Provide the (x, y) coordinate of the cell's center where the given text is located.  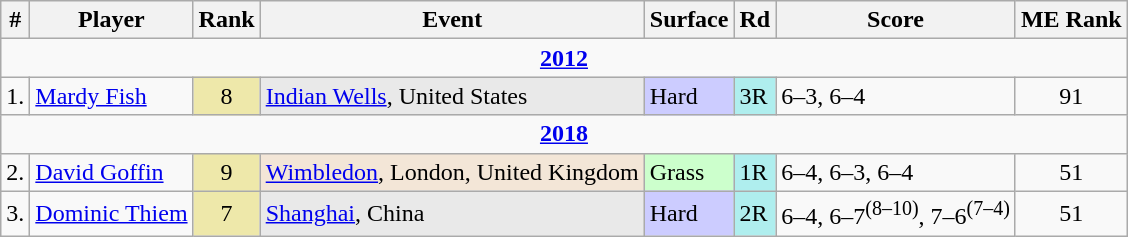
Player (112, 20)
Rank (226, 20)
1R (755, 172)
Surface (689, 20)
91 (1071, 96)
ME Rank (1071, 20)
Dominic Thiem (112, 214)
David Goffin (112, 172)
2. (16, 172)
Mardy Fish (112, 96)
Event (452, 20)
2012 (564, 58)
# (16, 20)
3. (16, 214)
3R (755, 96)
Score (896, 20)
Shanghai, China (452, 214)
8 (226, 96)
9 (226, 172)
Indian Wells, United States (452, 96)
Grass (689, 172)
6–3, 6–4 (896, 96)
7 (226, 214)
Rd (755, 20)
6–4, 6–7(8–10), 7–6(7–4) (896, 214)
2R (755, 214)
2018 (564, 134)
1. (16, 96)
Wimbledon, London, United Kingdom (452, 172)
6–4, 6–3, 6–4 (896, 172)
